Extract the [X, Y] coordinate from the center of the cell holding the provided text.  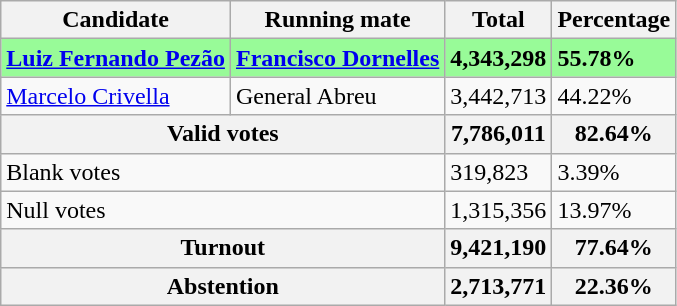
44.22% [614, 96]
Francisco Dornelles [337, 58]
13.97% [614, 210]
82.64% [614, 134]
Candidate [116, 20]
22.36% [614, 286]
319,823 [498, 172]
Blank votes [223, 172]
Running mate [337, 20]
Percentage [614, 20]
3.39% [614, 172]
7,786,011 [498, 134]
Turnout [223, 248]
Luiz Fernando Pezão [116, 58]
Abstention [223, 286]
General Abreu [337, 96]
55.78% [614, 58]
77.64% [614, 248]
Valid votes [223, 134]
1,315,356 [498, 210]
Total [498, 20]
4,343,298 [498, 58]
Null votes [223, 210]
2,713,771 [498, 286]
3,442,713 [498, 96]
9,421,190 [498, 248]
Marcelo Crivella [116, 96]
